Determine the [X, Y] coordinate at the center of the cell enclosing the given text.  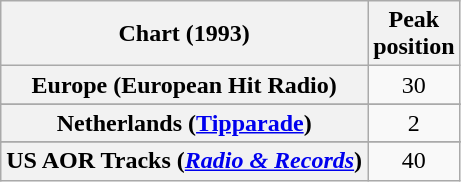
Chart (1993) [184, 34]
Netherlands (Tipparade) [184, 123]
US AOR Tracks (Radio & Records) [184, 161]
2 [414, 123]
30 [414, 85]
Europe (European Hit Radio) [184, 85]
Peakposition [414, 34]
40 [414, 161]
